Detect which cell encompasses the target text, then output its (x, y) center coordinate. 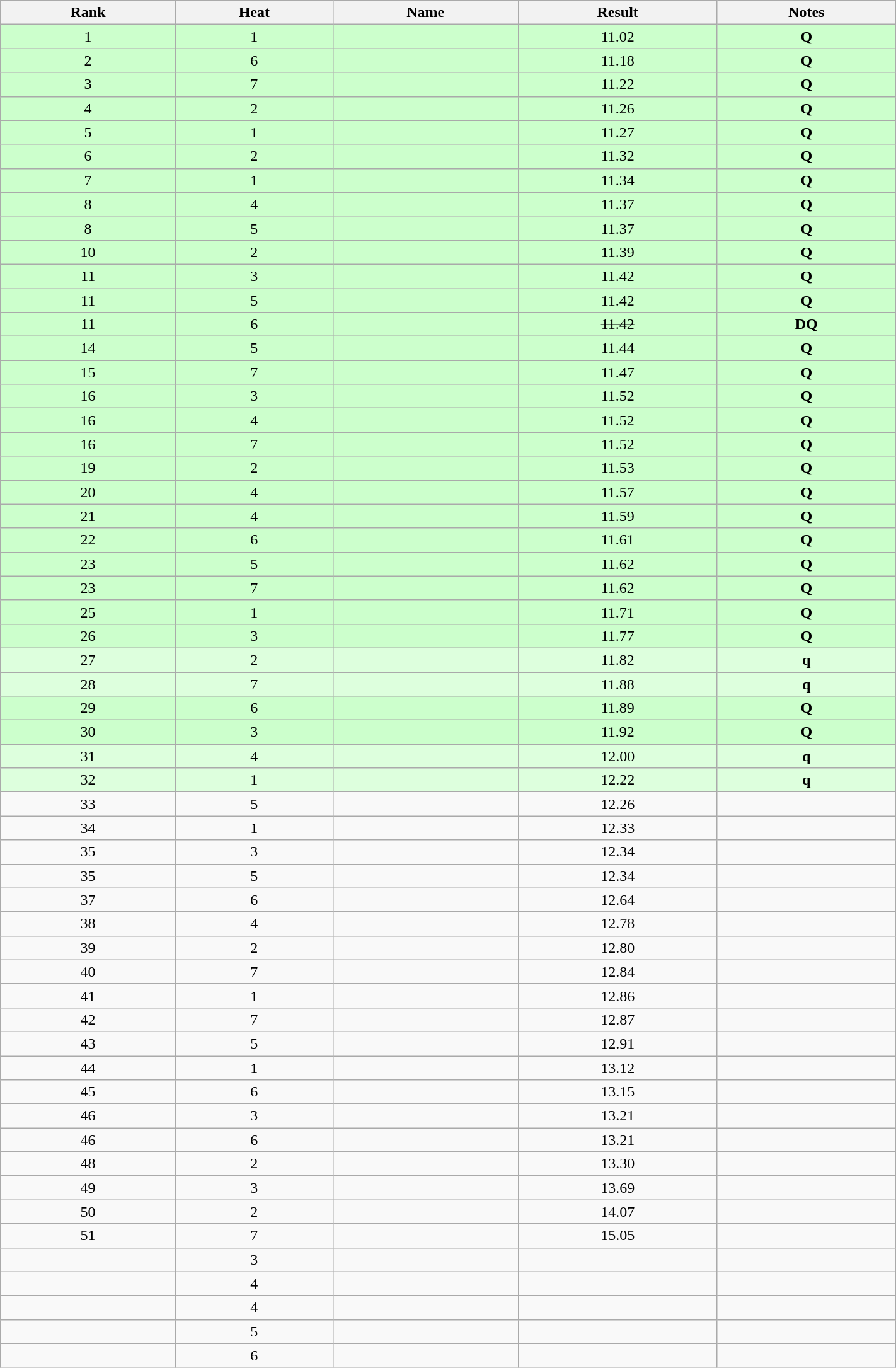
11.26 (617, 108)
12.64 (617, 900)
50 (88, 1212)
13.12 (617, 1068)
12.84 (617, 972)
27 (88, 660)
15 (88, 372)
37 (88, 900)
Notes (807, 13)
49 (88, 1188)
13.30 (617, 1164)
11.88 (617, 684)
12.26 (617, 804)
41 (88, 996)
11.92 (617, 732)
12.80 (617, 948)
11.32 (617, 156)
51 (88, 1236)
11.44 (617, 348)
11.18 (617, 60)
12.78 (617, 924)
31 (88, 756)
29 (88, 708)
11.02 (617, 37)
13.69 (617, 1188)
12.91 (617, 1043)
48 (88, 1164)
10 (88, 252)
DQ (807, 325)
11.77 (617, 636)
14 (88, 348)
13.15 (617, 1092)
12.22 (617, 780)
12.87 (617, 1020)
11.57 (617, 492)
Heat (254, 13)
34 (88, 828)
12.00 (617, 756)
Name (425, 13)
39 (88, 948)
12.86 (617, 996)
15.05 (617, 1236)
43 (88, 1043)
32 (88, 780)
38 (88, 924)
40 (88, 972)
11.47 (617, 372)
20 (88, 492)
14.07 (617, 1212)
45 (88, 1092)
22 (88, 540)
11.61 (617, 540)
12.33 (617, 828)
11.27 (617, 132)
11.53 (617, 468)
11.59 (617, 516)
Rank (88, 13)
30 (88, 732)
11.82 (617, 660)
19 (88, 468)
Result (617, 13)
11.71 (617, 612)
25 (88, 612)
44 (88, 1068)
21 (88, 516)
11.39 (617, 252)
11.89 (617, 708)
42 (88, 1020)
26 (88, 636)
28 (88, 684)
11.34 (617, 180)
33 (88, 804)
11.22 (617, 84)
